Determine the (X, Y) coordinate at the center of the cell enclosing the given text.  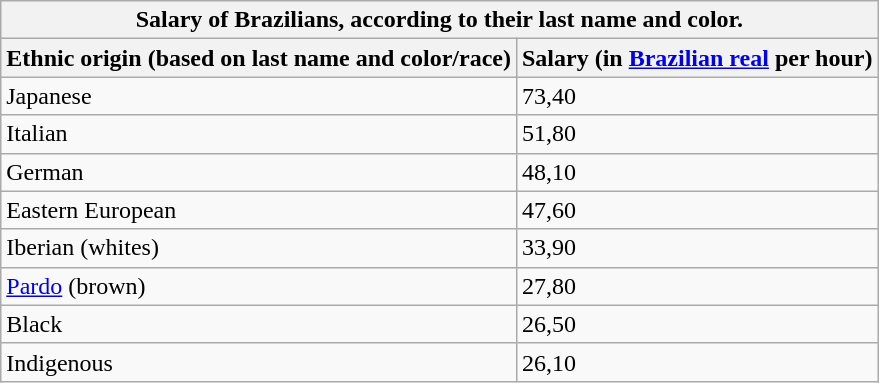
27,80 (697, 286)
Black (259, 324)
Salary of Brazilians, according to their last name and color. (440, 20)
47,60 (697, 210)
33,90 (697, 248)
Iberian (whites) (259, 248)
Pardo (brown) (259, 286)
Ethnic origin (based on last name and color/race) (259, 58)
51,80 (697, 134)
Italian (259, 134)
26,50 (697, 324)
Japanese (259, 96)
73,40 (697, 96)
Eastern European (259, 210)
Indigenous (259, 362)
26,10 (697, 362)
Salary (in Brazilian real per hour) (697, 58)
48,10 (697, 172)
German (259, 172)
